Locate the cell with the specified text and output its [x, y] center coordinate. 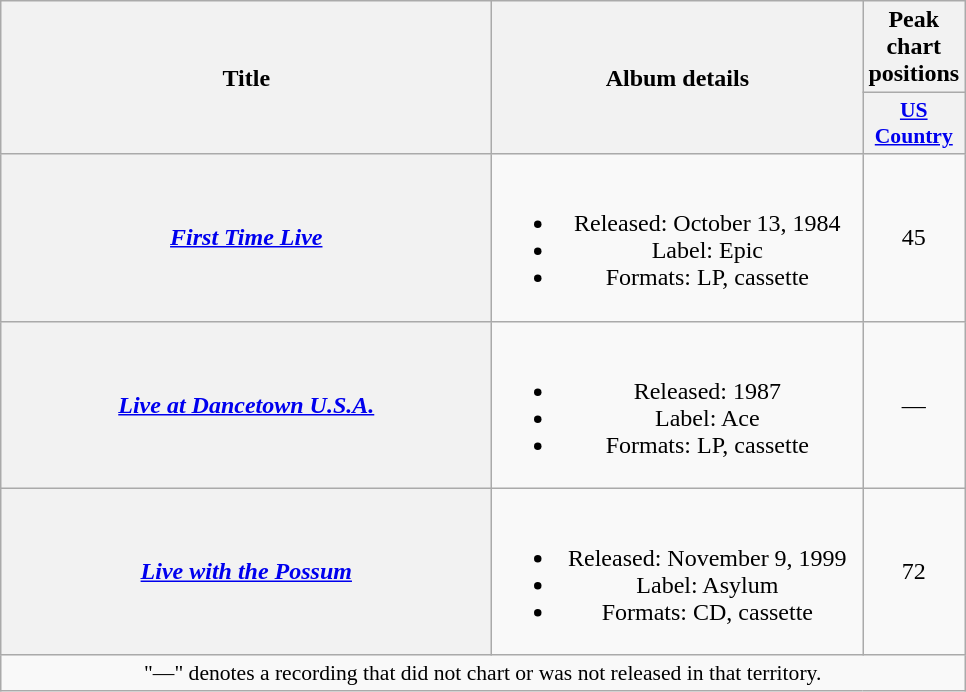
USCountry [914, 124]
Released: 1987Label: AceFormats: LP, cassette [678, 404]
— [914, 404]
Live at Dancetown U.S.A. [246, 404]
Released: November 9, 1999Label: AsylumFormats: CD, cassette [678, 572]
First Time Live [246, 238]
Title [246, 78]
Live with the Possum [246, 572]
Peakchartpositions [914, 47]
72 [914, 572]
"—" denotes a recording that did not chart or was not released in that territory. [483, 673]
45 [914, 238]
Released: October 13, 1984Label: EpicFormats: LP, cassette [678, 238]
Album details [678, 78]
